Provide the [X, Y] coordinate of the cell's center where the given text is located.  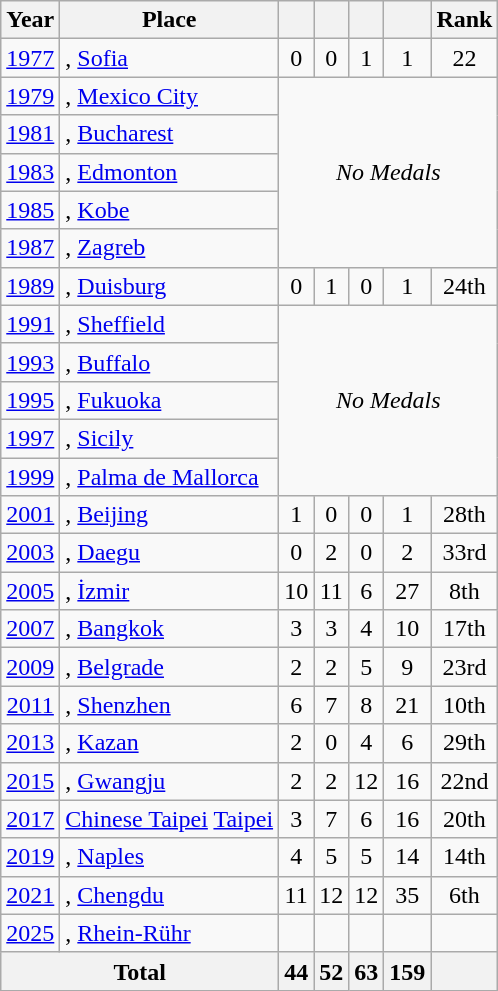
, Palma de Mallorca [170, 477]
1997 [30, 438]
17th [464, 629]
, Rhein-Rühr [170, 933]
Year [30, 20]
2005 [30, 591]
1981 [30, 134]
14 [408, 857]
2011 [30, 705]
, Sheffield [170, 324]
, Chengdu [170, 895]
23rd [464, 667]
, Sicily [170, 438]
, Shenzhen [170, 705]
1999 [30, 477]
, Kobe [170, 210]
6th [464, 895]
2003 [30, 553]
1993 [30, 362]
, Gwangju [170, 781]
2017 [30, 819]
, Fukuoka [170, 400]
2013 [30, 743]
Chinese Taipei Taipei [170, 819]
, Bangkok [170, 629]
1979 [30, 96]
1985 [30, 210]
, Buffalo [170, 362]
1989 [30, 286]
Rank [464, 20]
63 [366, 971]
159 [408, 971]
, Mexico City [170, 96]
, Zagreb [170, 248]
, Kazan [170, 743]
2007 [30, 629]
1991 [30, 324]
, Sofia [170, 58]
14th [464, 857]
, Bucharest [170, 134]
44 [296, 971]
21 [408, 705]
2021 [30, 895]
22nd [464, 781]
10th [464, 705]
, Edmonton [170, 172]
1995 [30, 400]
35 [408, 895]
29th [464, 743]
2001 [30, 515]
, Daegu [170, 553]
2025 [30, 933]
8th [464, 591]
2009 [30, 667]
1983 [30, 172]
, Belgrade [170, 667]
52 [332, 971]
20th [464, 819]
Place [170, 20]
8 [366, 705]
1987 [30, 248]
9 [408, 667]
27 [408, 591]
, Beijing [170, 515]
, İzmir [170, 591]
, Duisburg [170, 286]
2015 [30, 781]
2019 [30, 857]
22 [464, 58]
1977 [30, 58]
28th [464, 515]
24th [464, 286]
33rd [464, 553]
, Naples [170, 857]
Total [140, 971]
